Find where the given text appears and provide that cell's center as (X, Y) coordinate. 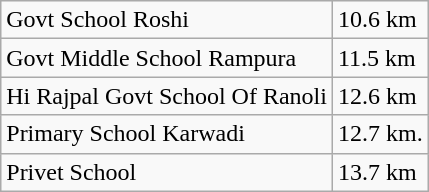
Govt Middle School Rampura (167, 58)
Primary School Karwadi (167, 134)
11.5 km (380, 58)
13.7 km (380, 172)
12.7 km. (380, 134)
Govt School Roshi (167, 20)
10.6 km (380, 20)
Hi Rajpal Govt School Of Ranoli (167, 96)
Privet School (167, 172)
12.6 km (380, 96)
